Identify which cell holds the provided text, then report its [X, Y] central coordinate. 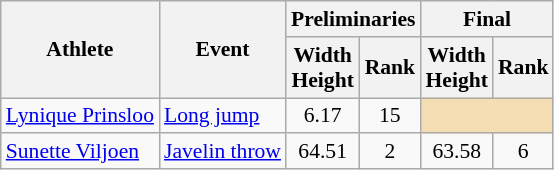
Javelin throw [222, 152]
15 [390, 116]
Athlete [80, 50]
2 [390, 152]
Event [222, 50]
Final [486, 19]
63.58 [456, 152]
Lynique Prinsloo [80, 116]
Sunette Viljoen [80, 152]
Preliminaries [353, 19]
6.17 [322, 116]
64.51 [322, 152]
Long jump [222, 116]
6 [524, 152]
